For the text-containing cell, return its midpoint in (x, y) coordinate format. 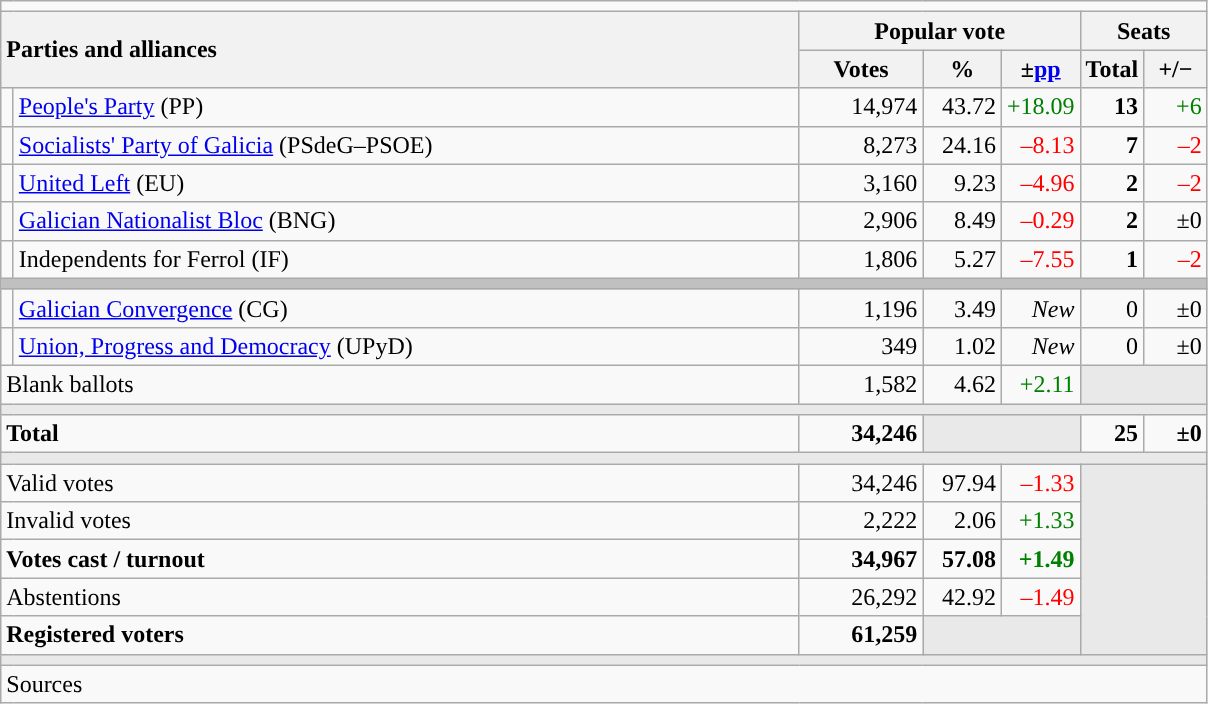
–0.29 (1040, 221)
+1.49 (1040, 559)
7 (1112, 145)
Independents for Ferrol (IF) (406, 259)
–1.33 (1040, 483)
Votes cast / turnout (400, 559)
Galician Nationalist Bloc (BNG) (406, 221)
1.02 (962, 346)
97.94 (962, 483)
–1.49 (1040, 597)
+6 (1176, 107)
Abstentions (400, 597)
–7.55 (1040, 259)
13 (1112, 107)
% (962, 69)
8.49 (962, 221)
8,273 (861, 145)
+2.11 (1040, 384)
Seats (1144, 31)
2.06 (962, 521)
1,196 (861, 308)
Popular vote (940, 31)
Invalid votes (400, 521)
34,967 (861, 559)
Registered voters (400, 635)
Socialists' Party of Galicia (PSdeG–PSOE) (406, 145)
24.16 (962, 145)
–4.96 (1040, 183)
42.92 (962, 597)
3.49 (962, 308)
25 (1112, 434)
2,222 (861, 521)
26,292 (861, 597)
4.62 (962, 384)
349 (861, 346)
5.27 (962, 259)
1,806 (861, 259)
+/− (1176, 69)
Parties and alliances (400, 50)
14,974 (861, 107)
+18.09 (1040, 107)
9.23 (962, 183)
Union, Progress and Democracy (UPyD) (406, 346)
Galician Convergence (CG) (406, 308)
43.72 (962, 107)
People's Party (PP) (406, 107)
1 (1112, 259)
±pp (1040, 69)
61,259 (861, 635)
1,582 (861, 384)
–8.13 (1040, 145)
Blank ballots (400, 384)
United Left (EU) (406, 183)
Votes (861, 69)
+1.33 (1040, 521)
3,160 (861, 183)
2,906 (861, 221)
Valid votes (400, 483)
Sources (604, 684)
57.08 (962, 559)
